Return the [X, Y] coordinate for the center point of the cell that contains the specified text.  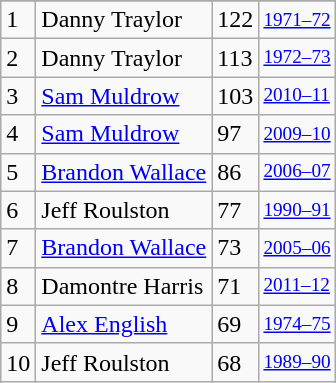
86 [236, 172]
8 [18, 286]
2011–12 [297, 286]
1971–72 [297, 20]
68 [236, 362]
7 [18, 248]
69 [236, 324]
1989–90 [297, 362]
2010–11 [297, 96]
77 [236, 210]
Damontre Harris [124, 286]
1974–75 [297, 324]
2006–07 [297, 172]
3 [18, 96]
Alex English [124, 324]
103 [236, 96]
113 [236, 58]
1 [18, 20]
9 [18, 324]
6 [18, 210]
122 [236, 20]
2005–06 [297, 248]
1990–91 [297, 210]
71 [236, 286]
97 [236, 134]
73 [236, 248]
4 [18, 134]
5 [18, 172]
10 [18, 362]
1972–73 [297, 58]
2009–10 [297, 134]
2 [18, 58]
